From the cell containing the given text, extract its center point as (x, y) coordinate. 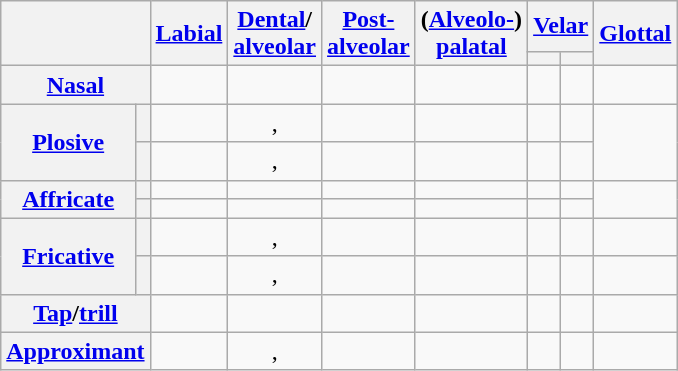
Affricate (68, 199)
Plosive (68, 142)
Tap/trill (76, 313)
Dental/alveolar (275, 34)
Labial (189, 34)
Approximant (76, 351)
Post-alveolar (369, 34)
Fricative (68, 256)
(Alveolo-)palatal (471, 34)
Nasal (76, 85)
Velar (561, 26)
Glottal (636, 34)
